Pinpoint the cell where the given text exists, returning its (x, y) midpoint coordinate. 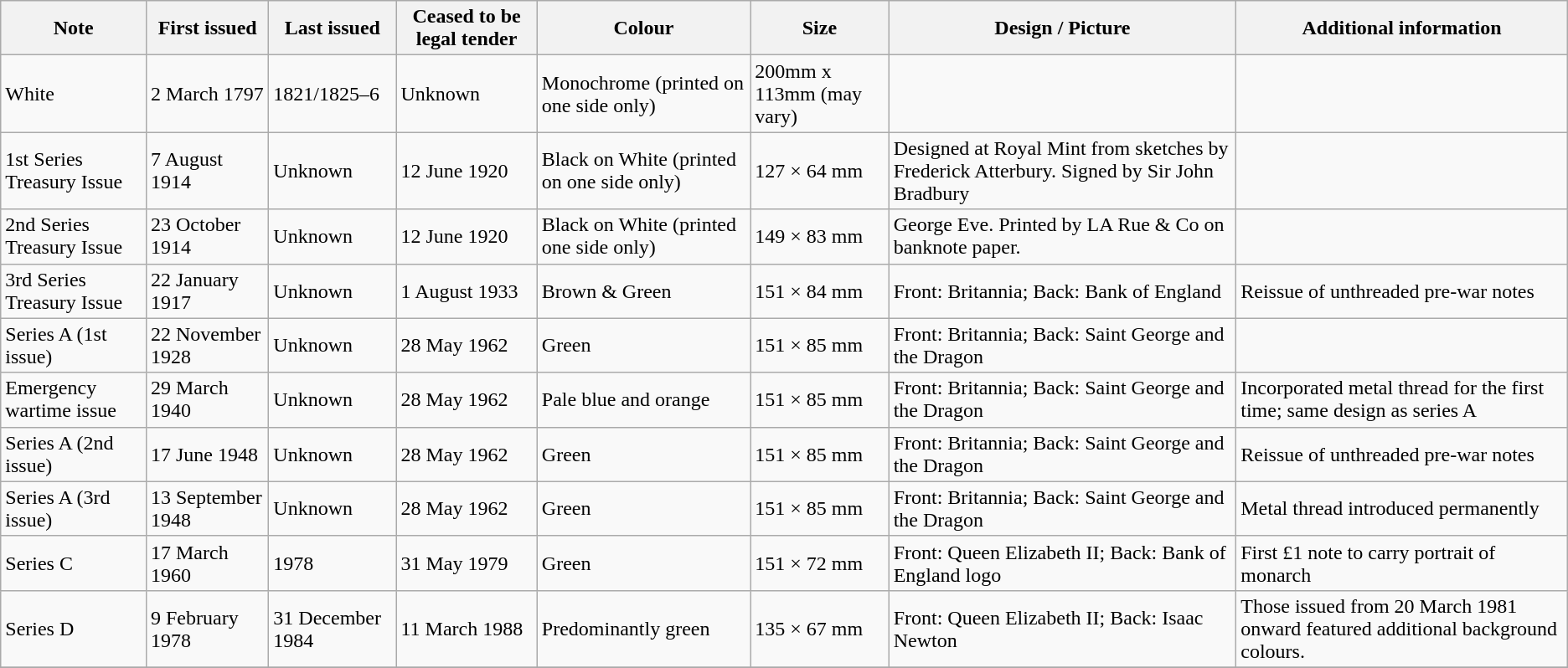
7 August 1914 (207, 171)
22 January 1917 (207, 291)
Design / Picture (1062, 28)
Series A (3rd issue) (74, 509)
George Eve. Printed by LA Rue & Co on banknote paper. (1062, 236)
127 × 64 mm (819, 171)
Note (74, 28)
Predominantly green (643, 629)
Series A (1st issue) (74, 345)
Series A (2nd issue) (74, 454)
Brown & Green (643, 291)
Series C (74, 563)
Designed at Royal Mint from sketches by Frederick Atterbury. Signed by Sir John Bradbury (1062, 171)
9 February 1978 (207, 629)
Black on White (printed on one side only) (643, 171)
Front: Queen Elizabeth II; Back: Isaac Newton (1062, 629)
17 March 1960 (207, 563)
31 December 1984 (333, 629)
Series D (74, 629)
17 June 1948 (207, 454)
1821/1825–6 (333, 94)
2nd Series Treasury Issue (74, 236)
Size (819, 28)
First issued (207, 28)
1st Series Treasury Issue (74, 171)
Monochrome (printed on one side only) (643, 94)
Metal thread introduced permanently (1402, 509)
1978 (333, 563)
151 × 72 mm (819, 563)
22 November 1928 (207, 345)
Black on White (printed one side only) (643, 236)
Front: Britannia; Back: Bank of England (1062, 291)
149 × 83 mm (819, 236)
White (74, 94)
23 October 1914 (207, 236)
3rd Series Treasury Issue (74, 291)
Those issued from 20 March 1981 onward featured additional background colours. (1402, 629)
200mm x 113mm (may vary) (819, 94)
Pale blue and orange (643, 400)
Incorporated metal thread for the first time; same design as series A (1402, 400)
31 May 1979 (467, 563)
Emergency wartime issue (74, 400)
Colour (643, 28)
Last issued (333, 28)
151 × 84 mm (819, 291)
135 × 67 mm (819, 629)
Front: Queen Elizabeth II; Back: Bank of England logo (1062, 563)
11 March 1988 (467, 629)
First £1 note to carry portrait of monarch (1402, 563)
1 August 1933 (467, 291)
Ceased to be legal tender (467, 28)
13 September 1948 (207, 509)
2 March 1797 (207, 94)
Additional information (1402, 28)
29 March 1940 (207, 400)
